Provide the [X, Y] coordinate of the cell's center where the given text is located.  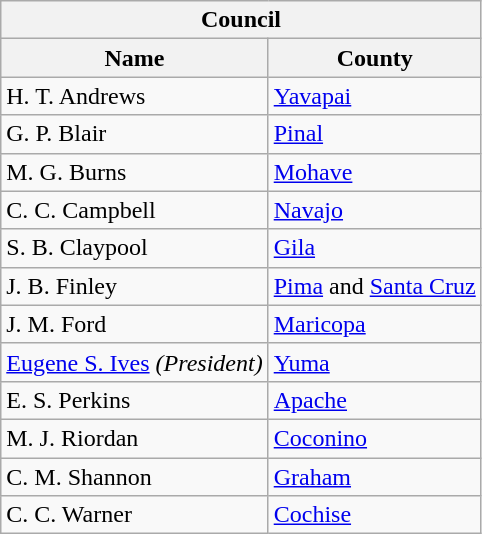
C. M. Shannon [134, 477]
County [374, 58]
Apache [374, 400]
J. M. Ford [134, 324]
Yuma [374, 362]
Graham [374, 477]
M. J. Riordan [134, 438]
Maricopa [374, 324]
J. B. Finley [134, 286]
C. C. Campbell [134, 210]
G. P. Blair [134, 134]
Coconino [374, 438]
S. B. Claypool [134, 248]
Name [134, 58]
Pima and Santa Cruz [374, 286]
M. G. Burns [134, 172]
Mohave [374, 172]
E. S. Perkins [134, 400]
C. C. Warner [134, 515]
Pinal [374, 134]
Gila [374, 248]
H. T. Andrews [134, 96]
Navajo [374, 210]
Cochise [374, 515]
Yavapai [374, 96]
Eugene S. Ives (President) [134, 362]
Council [241, 20]
